Search for the cell housing the specified text and yield its [x, y] center coordinate. 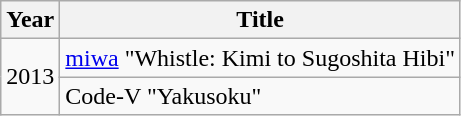
Title [260, 20]
Year [30, 20]
Code-V "Yakusoku" [260, 96]
miwa "Whistle: Kimi to Sugoshita Hibi" [260, 58]
2013 [30, 77]
